Pinpoint the cell where the given text exists, returning its [X, Y] midpoint coordinate. 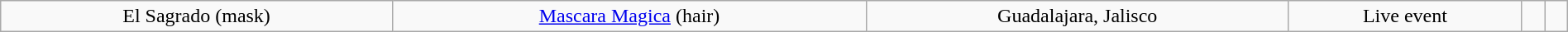
Guadalajara, Jalisco [1078, 16]
Live event [1405, 16]
El Sagrado (mask) [197, 16]
Mascara Magica (hair) [629, 16]
